Locate the cell with the specified text and output its (X, Y) center coordinate. 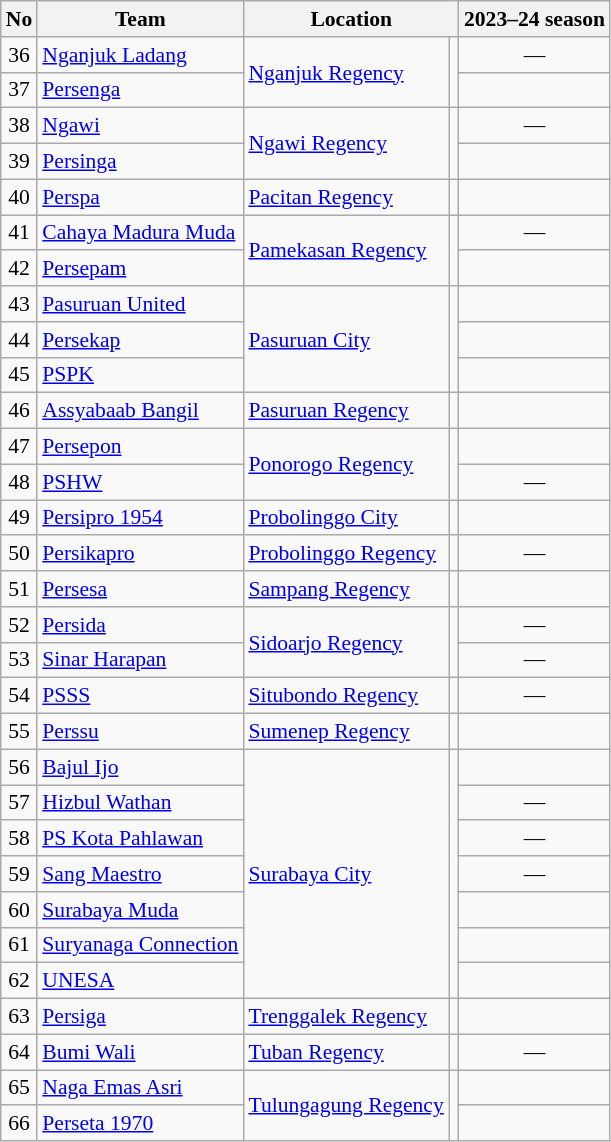
Pacitan Regency (346, 197)
Perspa (140, 197)
48 (20, 482)
No (20, 19)
Perseta 1970 (140, 1124)
Pasuruan United (140, 304)
43 (20, 304)
Trenggalek Regency (346, 1017)
PSHW (140, 482)
59 (20, 874)
Sang Maestro (140, 874)
Hizbul Wathan (140, 803)
Team (140, 19)
Probolinggo City (346, 518)
41 (20, 233)
36 (20, 55)
60 (20, 910)
53 (20, 660)
Surabaya City (346, 874)
Perssu (140, 732)
Pasuruan Regency (346, 411)
Sidoarjo Regency (346, 642)
38 (20, 126)
2023–24 season (534, 19)
49 (20, 518)
66 (20, 1124)
Cahaya Madura Muda (140, 233)
46 (20, 411)
Persiga (140, 1017)
65 (20, 1088)
45 (20, 375)
Tuban Regency (346, 1052)
Sumenep Regency (346, 732)
58 (20, 839)
PSPK (140, 375)
Sinar Harapan (140, 660)
Naga Emas Asri (140, 1088)
Ngawi Regency (346, 144)
Sampang Regency (346, 589)
57 (20, 803)
Ponorogo Regency (346, 464)
Bumi Wali (140, 1052)
PSSS (140, 696)
Persipro 1954 (140, 518)
56 (20, 767)
Tulungagung Regency (346, 1106)
63 (20, 1017)
Pasuruan City (346, 340)
54 (20, 696)
Assyabaab Bangil (140, 411)
Bajul Ijo (140, 767)
42 (20, 269)
61 (20, 945)
44 (20, 340)
51 (20, 589)
Situbondo Regency (346, 696)
55 (20, 732)
50 (20, 554)
Pamekasan Regency (346, 250)
Nganjuk Regency (346, 72)
Persinga (140, 162)
Nganjuk Ladang (140, 55)
Persekap (140, 340)
Persepam (140, 269)
37 (20, 90)
Ngawi (140, 126)
52 (20, 625)
40 (20, 197)
Surabaya Muda (140, 910)
UNESA (140, 981)
Persenga (140, 90)
39 (20, 162)
Persida (140, 625)
64 (20, 1052)
Persesa (140, 589)
Persepon (140, 447)
Probolinggo Regency (346, 554)
PS Kota Pahlawan (140, 839)
Location (351, 19)
47 (20, 447)
Persikapro (140, 554)
62 (20, 981)
Suryanaga Connection (140, 945)
